Return the (x, y) coordinate for the center point of the cell that contains the specified text.  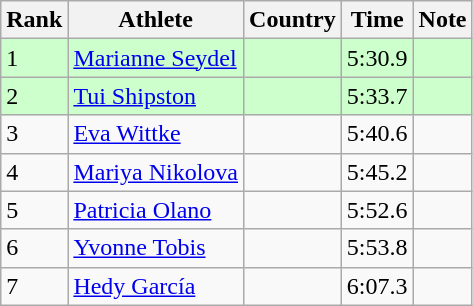
Rank (34, 20)
6 (34, 248)
5:52.6 (377, 210)
Country (293, 20)
Time (377, 20)
Mariya Nikolova (156, 172)
4 (34, 172)
5:40.6 (377, 134)
7 (34, 286)
Yvonne Tobis (156, 248)
Hedy García (156, 286)
5:33.7 (377, 96)
Tui Shipston (156, 96)
5:30.9 (377, 58)
3 (34, 134)
Eva Wittke (156, 134)
6:07.3 (377, 286)
Athlete (156, 20)
Marianne Seydel (156, 58)
5:53.8 (377, 248)
Note (442, 20)
2 (34, 96)
5:45.2 (377, 172)
5 (34, 210)
1 (34, 58)
Patricia Olano (156, 210)
